Return the [X, Y] coordinate for the center point of the cell that contains the specified text.  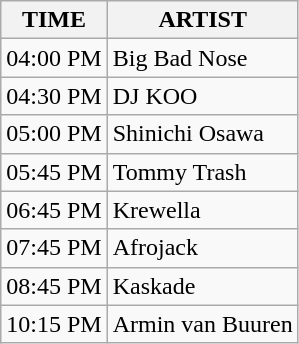
05:45 PM [54, 172]
10:15 PM [54, 324]
Shinichi Osawa [202, 134]
Krewella [202, 210]
Tommy Trash [202, 172]
05:00 PM [54, 134]
Afrojack [202, 248]
TIME [54, 20]
07:45 PM [54, 248]
Big Bad Nose [202, 58]
04:30 PM [54, 96]
ARTIST [202, 20]
Kaskade [202, 286]
DJ KOO [202, 96]
Armin van Buuren [202, 324]
06:45 PM [54, 210]
08:45 PM [54, 286]
04:00 PM [54, 58]
